Detect which cell encompasses the target text, then output its (X, Y) center coordinate. 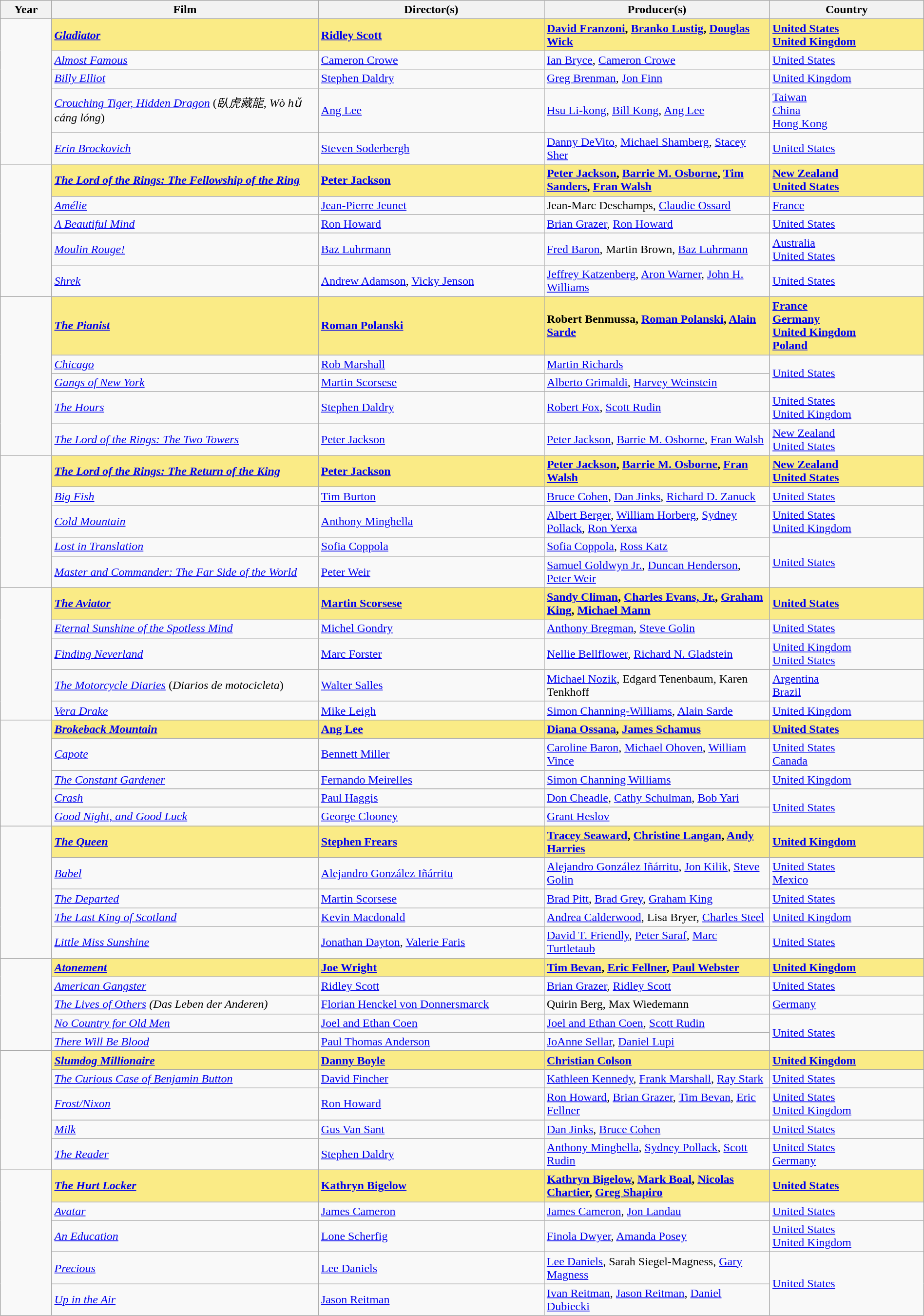
Kevin Macdonald (431, 917)
The Lives of Others (Das Leben der Anderen) (185, 1004)
Cameron Crowe (431, 60)
Robert Fox, Scott Rudin (657, 408)
The Pianist (185, 326)
Almost Famous (185, 60)
The Curious Case of Benjamin Button (185, 1079)
David Fincher (431, 1079)
Dan Jinks, Bruce Cohen (657, 1129)
The Constant Gardener (185, 780)
ArgentinaBrazil (847, 686)
No Country for Old Men (185, 1023)
Kathryn Bigelow, Mark Boal, Nicolas Chartier, Greg Shapiro (657, 1186)
Jeffrey Katzenberg, Aron Warner, John H. Williams (657, 281)
Lost in Translation (185, 547)
Kathryn Bigelow (431, 1186)
Lee Daniels, Sarah Siegel-Magness, Gary Magness (657, 1268)
Alejandro González Iñárritu, Jon Kilik, Steve Golin (657, 874)
Gus Van Sant (431, 1129)
United StatesMexico (847, 874)
Ivan Reitman, Jason Reitman, Daniel Dubiecki (657, 1300)
Anthony Bregman, Steve Golin (657, 629)
Bruce Cohen, Dan Jinks, Richard D. Zanuck (657, 496)
Fernando Meirelles (431, 780)
Joe Wright (431, 967)
Jonathan Dayton, Valerie Faris (431, 942)
Year (26, 10)
Danny DeVito, Michael Shamberg, Stacey Sher (657, 148)
Stephen Frears (431, 842)
The Motorcycle Diaries (Diarios de motocicleta) (185, 686)
United KingdomUnited States (847, 653)
Bennett Miller (431, 754)
Hsu Li-kong, Bill Kong, Ang Lee (657, 110)
Sandy Climan, Charles Evans, Jr., Graham King, Michael Mann (657, 604)
Andrea Calderwood, Lisa Bryer, Charles Steel (657, 917)
Marc Forster (431, 653)
The Hurt Locker (185, 1186)
There Will Be Blood (185, 1041)
Florian Henckel von Donnersmarck (431, 1004)
Master and Commander: The Far Side of the World (185, 571)
Albert Berger, William Horberg, Sydney Pollack, Ron Yerxa (657, 522)
Mike Leigh (431, 710)
Ian Bryce, Cameron Crowe (657, 60)
The Lord of the Rings: The Return of the King (185, 471)
The Departed (185, 899)
Vera Drake (185, 710)
Rob Marshall (431, 364)
The Lord of the Rings: The Two Towers (185, 440)
Anthony Minghella (431, 522)
Sofia Coppola, Ross Katz (657, 547)
Country (847, 10)
Nellie Bellflower, Richard N. Gladstein (657, 653)
Gangs of New York (185, 383)
Andrew Adamson, Vicky Jenson (431, 281)
Tim Burton (431, 496)
United StatesCanada (847, 754)
The Hours (185, 408)
Ron Howard, Brian Grazer, Tim Bevan, Eric Fellner (657, 1104)
Quirin Berg, Max Wiedemann (657, 1004)
Jean-Pierre Jeunet (431, 205)
James Cameron (431, 1211)
Crouching Tiger, Hidden Dragon (臥虎藏龍, Wò hǔ cáng lóng) (185, 110)
Samuel Goldwyn Jr., Duncan Henderson, Peter Weir (657, 571)
Robert Benmussa, Roman Polanski, Alain Sarde (657, 326)
Caroline Baron, Michael Ohoven, William Vince (657, 754)
Brian Grazer, Ron Howard (657, 224)
Peter Jackson, Barrie M. Osborne, Tim Sanders, Fran Walsh (657, 180)
The Aviator (185, 604)
Up in the Air (185, 1300)
Film (185, 10)
Slumdog Millionaire (185, 1060)
Don Cheadle, Cathy Schulman, Bob Yari (657, 798)
France (847, 205)
Brad Pitt, Brad Grey, Graham King (657, 899)
Paul Thomas Anderson (431, 1041)
Lone Scherfig (431, 1237)
Frost/Nixon (185, 1104)
Joel and Ethan Coen, Scott Rudin (657, 1023)
Steven Soderbergh (431, 148)
TaiwanChinaHong Kong (847, 110)
Roman Polanski (431, 326)
Eternal Sunshine of the Spotless Mind (185, 629)
Billy Elliot (185, 79)
Peter Weir (431, 571)
Cold Mountain (185, 522)
Danny Boyle (431, 1060)
Little Miss Sunshine (185, 942)
Director(s) (431, 10)
The Last King of Scotland (185, 917)
Erin Brockovich (185, 148)
Gladiator (185, 35)
Paul Haggis (431, 798)
Shrek (185, 281)
David T. Friendly, Peter Saraf, Marc Turtletaub (657, 942)
Good Night, and Good Luck (185, 817)
Avatar (185, 1211)
Finding Neverland (185, 653)
JoAnne Sellar, Daniel Lupi (657, 1041)
George Clooney (431, 817)
Finola Dwyer, Amanda Posey (657, 1237)
Brokeback Mountain (185, 729)
Simon Channing-Williams, Alain Sarde (657, 710)
Lee Daniels (431, 1268)
The Queen (185, 842)
United StatesGermany (847, 1155)
Anthony Minghella, Sydney Pollack, Scott Rudin (657, 1155)
David Franzoni, Branko Lustig, Douglas Wick (657, 35)
The Lord of the Rings: The Fellowship of the Ring (185, 180)
Producer(s) (657, 10)
Milk (185, 1129)
Michel Gondry (431, 629)
Michael Nozik, Edgard Tenenbaum, Karen Tenkhoff (657, 686)
Fred Baron, Martin Brown, Baz Luhrmann (657, 249)
Diana Ossana, James Schamus (657, 729)
Christian Colson (657, 1060)
Chicago (185, 364)
Alberto Grimaldi, Harvey Weinstein (657, 383)
Crash (185, 798)
Walter Salles (431, 686)
Tracey Seaward, Christine Langan, Andy Harries (657, 842)
Capote (185, 754)
AustraliaUnited States (847, 249)
Sofia Coppola (431, 547)
Martin Richards (657, 364)
Alejandro González Iñárritu (431, 874)
Brian Grazer, Ridley Scott (657, 986)
Joel and Ethan Coen (431, 1023)
Simon Channing Williams (657, 780)
Baz Luhrmann (431, 249)
Kathleen Kennedy, Frank Marshall, Ray Stark (657, 1079)
A Beautiful Mind (185, 224)
American Gangster (185, 986)
Big Fish (185, 496)
James Cameron, Jon Landau (657, 1211)
Grant Heslov (657, 817)
Jean-Marc Deschamps, Claudie Ossard (657, 205)
Atonement (185, 967)
An Education (185, 1237)
Germany (847, 1004)
Babel (185, 874)
Tim Bevan, Eric Fellner, Paul Webster (657, 967)
FranceGermanyUnited KingdomPoland (847, 326)
The Reader (185, 1155)
Jason Reitman (431, 1300)
Moulin Rouge! (185, 249)
Greg Brenman, Jon Finn (657, 79)
Amélie (185, 205)
Precious (185, 1268)
